For the text-containing cell, return its midpoint in (x, y) coordinate format. 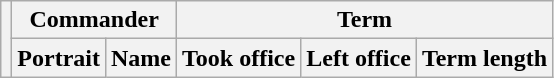
Took office (239, 58)
Term (365, 20)
Left office (359, 58)
Name (140, 58)
Term length (484, 58)
Portrait (59, 58)
Commander (94, 20)
